Determine the (X, Y) coordinate at the center of the cell enclosing the given text.  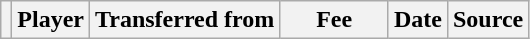
Date (418, 20)
Source (488, 20)
Player (51, 20)
Fee (334, 20)
Transferred from (185, 20)
